Determine the [X, Y] coordinate at the center of the cell enclosing the given text.  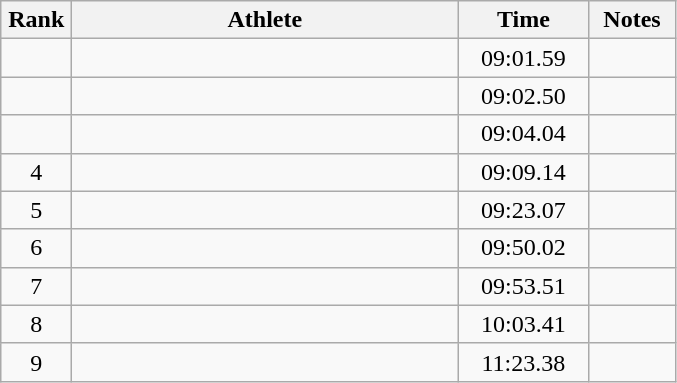
Athlete [265, 20]
7 [36, 286]
09:09.14 [524, 172]
Rank [36, 20]
09:50.02 [524, 248]
9 [36, 362]
8 [36, 324]
10:03.41 [524, 324]
6 [36, 248]
11:23.38 [524, 362]
4 [36, 172]
Time [524, 20]
Notes [632, 20]
09:02.50 [524, 96]
09:04.04 [524, 134]
09:53.51 [524, 286]
5 [36, 210]
09:01.59 [524, 58]
09:23.07 [524, 210]
